Locate the cell with the specified text and output its (X, Y) center coordinate. 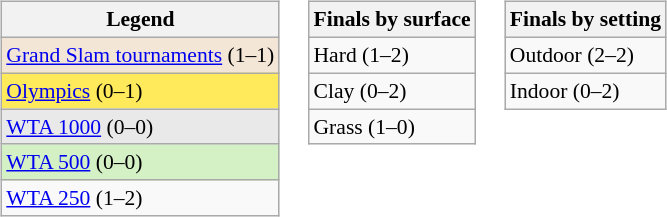
Clay (0–2) (392, 91)
Grass (1–0) (392, 127)
Outdoor (2–2) (586, 55)
Finals by setting (586, 20)
WTA 500 (0–0) (140, 162)
WTA 250 (1–2) (140, 198)
WTA 1000 (0–0) (140, 127)
Grand Slam tournaments (1–1) (140, 55)
Finals by surface (392, 20)
Hard (1–2) (392, 55)
Indoor (0–2) (586, 91)
Legend (140, 20)
Olympics (0–1) (140, 91)
